Capture the cell that displays the provided text and extract its (x, y) central coordinate. 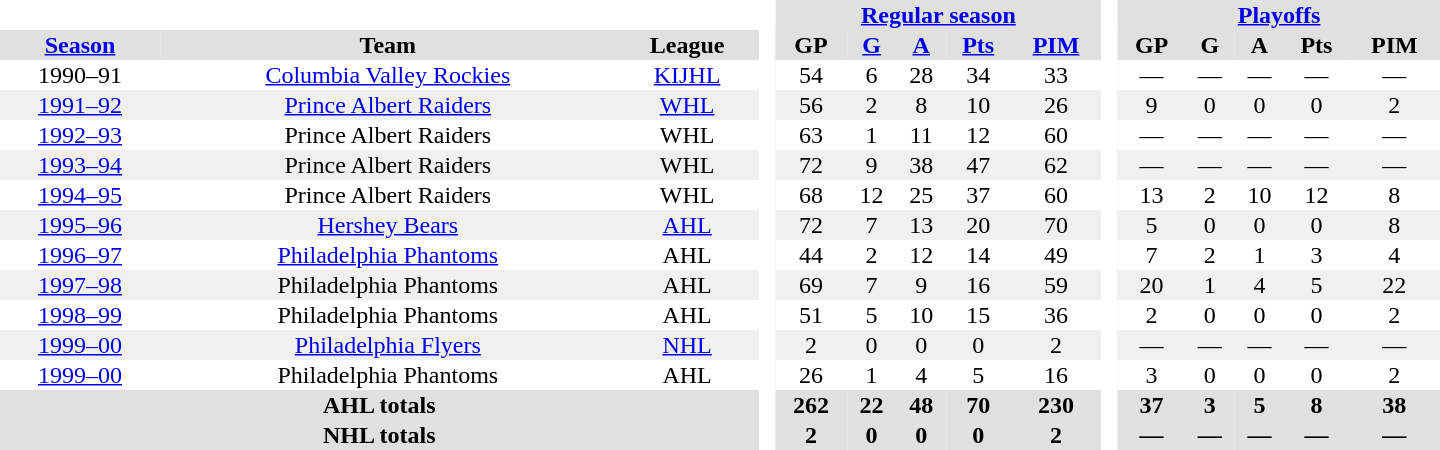
33 (1056, 75)
34 (978, 75)
62 (1056, 165)
44 (811, 255)
KIJHL (688, 75)
1996–97 (80, 255)
League (688, 45)
AHL totals (380, 405)
14 (978, 255)
51 (811, 315)
NHL (688, 345)
Playoffs (1279, 15)
59 (1056, 285)
1993–94 (80, 165)
Columbia Valley Rockies (388, 75)
262 (811, 405)
230 (1056, 405)
63 (811, 135)
48 (921, 405)
1995–96 (80, 225)
NHL totals (380, 435)
Philadelphia Flyers (388, 345)
Team (388, 45)
25 (921, 195)
1992–93 (80, 135)
15 (978, 315)
6 (872, 75)
56 (811, 105)
36 (1056, 315)
68 (811, 195)
11 (921, 135)
1998–99 (80, 315)
28 (921, 75)
1990–91 (80, 75)
69 (811, 285)
1991–92 (80, 105)
49 (1056, 255)
47 (978, 165)
Regular season (938, 15)
1994–95 (80, 195)
Hershey Bears (388, 225)
1997–98 (80, 285)
54 (811, 75)
Season (80, 45)
